Locate the cell with the specified text and output its [x, y] center coordinate. 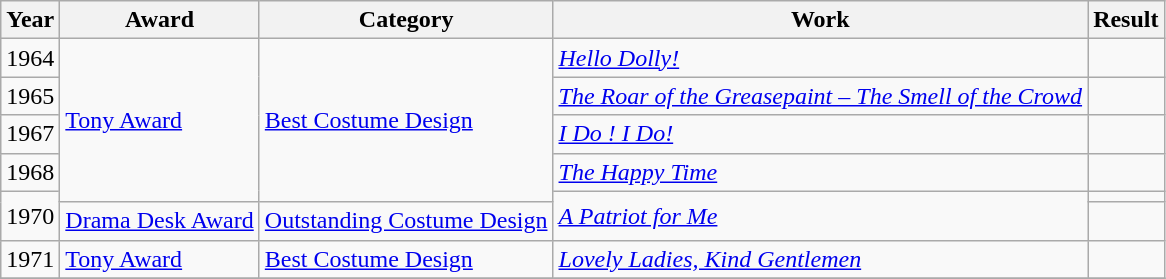
Work [820, 20]
Result [1126, 20]
Year [30, 20]
A Patriot for Me [820, 216]
1967 [30, 134]
Hello Dolly! [820, 58]
1965 [30, 96]
1970 [30, 216]
1968 [30, 172]
1971 [30, 259]
Lovely Ladies, Kind Gentlemen [820, 259]
The Happy Time [820, 172]
The Roar of the Greasepaint – The Smell of the Crowd [820, 96]
1964 [30, 58]
Drama Desk Award [160, 221]
I Do ! I Do! [820, 134]
Category [406, 20]
Award [160, 20]
Outstanding Costume Design [406, 221]
